Pinpoint the cell where the given text exists, returning its [X, Y] midpoint coordinate. 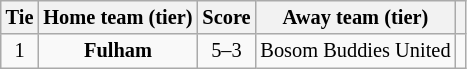
Tie [20, 17]
Bosom Buddies United [355, 51]
Home team (tier) [118, 17]
5–3 [226, 51]
Fulham [118, 51]
Away team (tier) [355, 17]
Score [226, 17]
1 [20, 51]
